Extract the [X, Y] coordinate from the center of the cell holding the provided text.  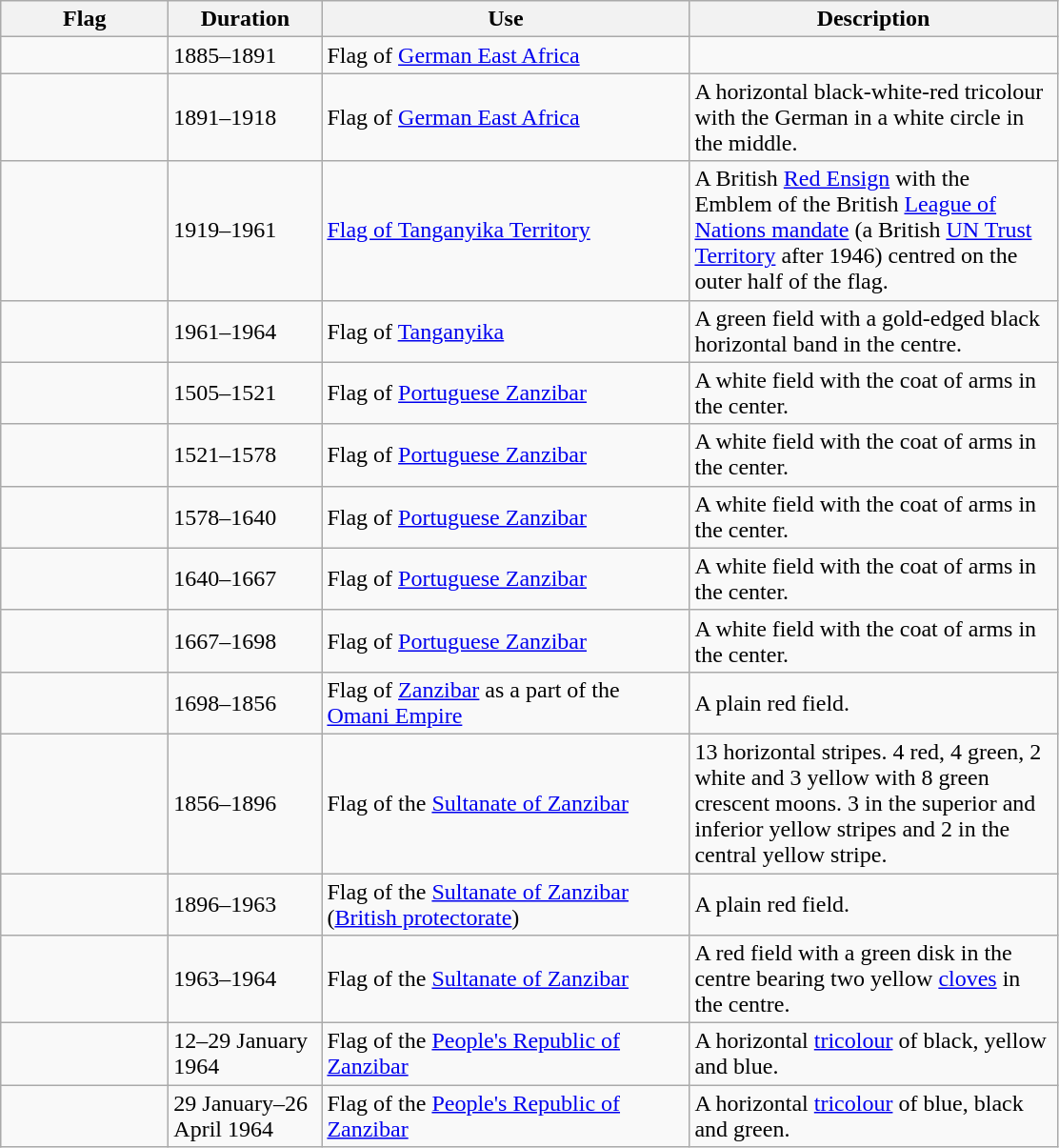
Flag [85, 19]
Use [506, 19]
A horizontal tricolour of black, yellow and blue. [873, 1054]
A green field with a gold-edged black horizontal band in the centre. [873, 332]
1885–1891 [246, 55]
1963–1964 [246, 979]
1698–1856 [246, 703]
Duration [246, 19]
1578–1640 [246, 516]
Description [873, 19]
Flag of Tanganyika Territory [506, 231]
1667–1698 [246, 640]
1505–1521 [246, 393]
1961–1964 [246, 332]
A horizontal tricolour of blue, black and green. [873, 1117]
12–29 January 1964 [246, 1054]
1521–1578 [246, 455]
1919–1961 [246, 231]
1891–1918 [246, 117]
A horizontal black-white-red tricolour with the German in a white circle in the middle. [873, 117]
1856–1896 [246, 803]
Flag of the Sultanate of Zanzibar (British protectorate) [506, 903]
Flag of Tanganyika [506, 332]
1896–1963 [246, 903]
A red field with a green disk in the centre bearing two yellow cloves in the centre. [873, 979]
1640–1667 [246, 579]
29 January–26 April 1964 [246, 1117]
Flag of Zanzibar as a part of the Omani Empire [506, 703]
